Scan for the cell matching the given text and deliver its [x, y] coordinate at center. 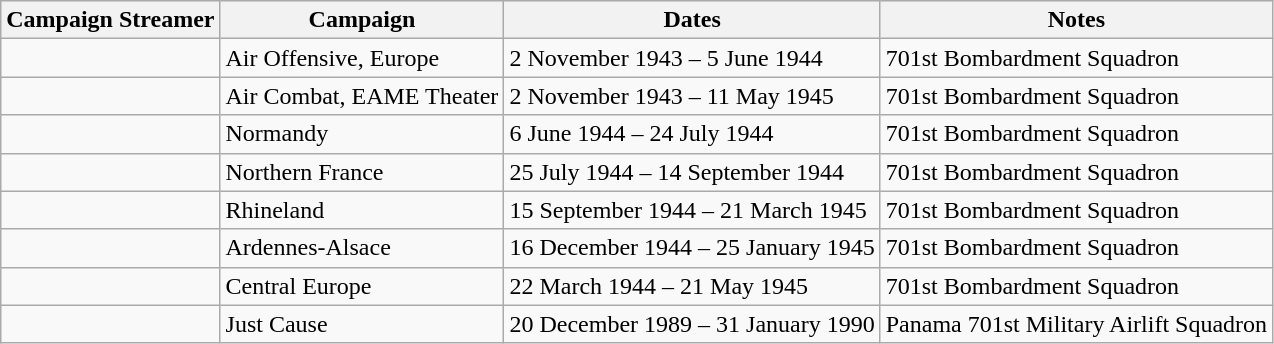
22 March 1944 – 21 May 1945 [692, 286]
25 July 1944 – 14 September 1944 [692, 172]
2 November 1943 – 11 May 1945 [692, 96]
Ardennes-Alsace [362, 248]
Campaign Streamer [110, 20]
Campaign [362, 20]
Just Cause [362, 324]
6 June 1944 – 24 July 1944 [692, 134]
16 December 1944 – 25 January 1945 [692, 248]
Rhineland [362, 210]
Central Europe [362, 286]
Normandy [362, 134]
Notes [1076, 20]
15 September 1944 – 21 March 1945 [692, 210]
Air Offensive, Europe [362, 58]
Northern France [362, 172]
2 November 1943 – 5 June 1944 [692, 58]
Panama 701st Military Airlift Squadron [1076, 324]
Air Combat, EAME Theater [362, 96]
Dates [692, 20]
20 December 1989 – 31 January 1990 [692, 324]
